Detect which cell encompasses the target text, then output its (X, Y) center coordinate. 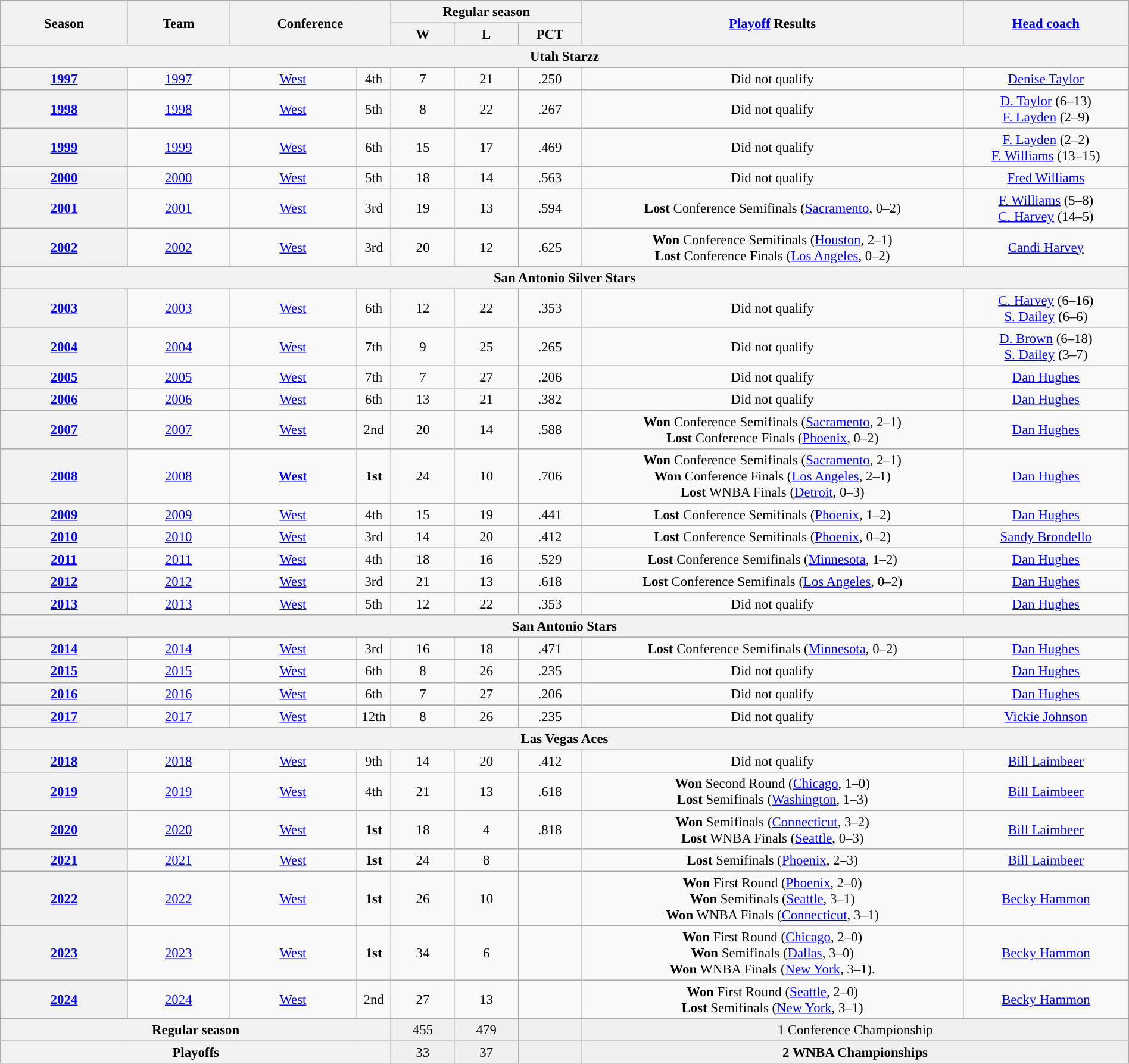
Vickie Johnson (1046, 716)
Won First Round (Phoenix, 2–0) Won Semifinals (Seattle, 3–1) Won WNBA Finals (Connecticut, 3–1) (773, 898)
Lost Semifinals (Phoenix, 2–3) (773, 860)
33 (423, 1053)
F. Layden (2–2)F. Williams (13–15) (1046, 148)
Las Vegas Aces (564, 738)
Utah Starzz (564, 57)
6 (486, 953)
.469 (550, 148)
Won Conference Semifinals (Sacramento, 2–1)Lost Conference Finals (Phoenix, 0–2) (773, 430)
.588 (550, 430)
Fred Williams (1046, 178)
.563 (550, 178)
.250 (550, 79)
34 (423, 953)
Won Second Round (Chicago, 1–0)Lost Semifinals (Washington, 1–3) (773, 792)
12th (374, 716)
D. Brown (6–18)S. Dailey (3–7) (1046, 347)
Won Semifinals (Connecticut, 3–2) Lost WNBA Finals (Seattle, 0–3) (773, 830)
Won Conference Semifinals (Sacramento, 2–1)Won Conference Finals (Los Angeles, 2–1)Lost WNBA Finals (Detroit, 0–3) (773, 476)
.625 (550, 248)
Lost Conference Semifinals (Los Angeles, 0–2) (773, 582)
Head coach (1046, 23)
San Antonio Stars (564, 626)
37 (486, 1053)
Season (64, 23)
455 (423, 1030)
25 (486, 347)
.818 (550, 830)
479 (486, 1030)
C. Harvey (6–16)S. Dailey (6–6) (1046, 308)
Lost Conference Semifinals (Minnesota, 0–2) (773, 649)
Lost Conference Semifinals (Phoenix, 0–2) (773, 537)
4 (486, 830)
Team (179, 23)
.441 (550, 514)
Lost Conference Semifinals (Phoenix, 1–2) (773, 514)
Won First Round (Chicago, 2–0) Won Semifinals (Dallas, 3–0) Won WNBA Finals (New York, 3–1). (773, 953)
Won First Round (Seattle, 2–0) Lost Semifinals (New York, 3–1) (773, 1000)
.265 (550, 347)
9 (423, 347)
F. Williams (5–8)C. Harvey (14–5) (1046, 208)
Sandy Brondello (1046, 537)
17 (486, 148)
Won Conference Semifinals (Houston, 2–1)Lost Conference Finals (Los Angeles, 0–2) (773, 248)
.267 (550, 110)
PCT (550, 35)
W (423, 35)
Conference (310, 23)
Candi Harvey (1046, 248)
Lost Conference Semifinals (Sacramento, 0–2) (773, 208)
Playoffs (196, 1053)
2 WNBA Championships (855, 1053)
.706 (550, 476)
.471 (550, 649)
Denise Taylor (1046, 79)
.594 (550, 208)
Lost Conference Semifinals (Minnesota, 1–2) (773, 560)
Playoff Results (773, 23)
1 Conference Championship (855, 1030)
9th (374, 761)
D. Taylor (6–13)F. Layden (2–9) (1046, 110)
L (486, 35)
.382 (550, 400)
.529 (550, 560)
San Antonio Silver Stars (564, 277)
